For the text-containing cell, return its midpoint in (x, y) coordinate format. 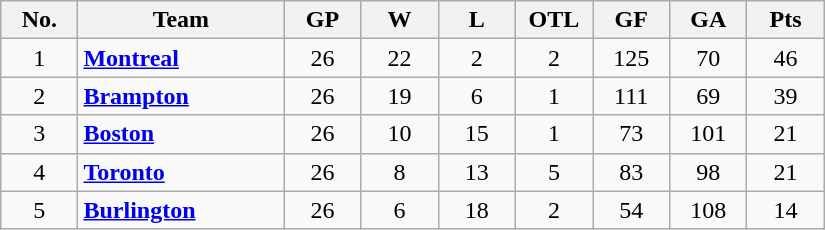
GF (632, 20)
39 (786, 96)
4 (40, 172)
Toronto (181, 172)
13 (476, 172)
GP (322, 20)
111 (632, 96)
15 (476, 134)
Brampton (181, 96)
101 (708, 134)
22 (400, 58)
19 (400, 96)
W (400, 20)
OTL (554, 20)
Burlington (181, 210)
Team (181, 20)
83 (632, 172)
18 (476, 210)
14 (786, 210)
54 (632, 210)
Pts (786, 20)
46 (786, 58)
98 (708, 172)
8 (400, 172)
Montreal (181, 58)
L (476, 20)
69 (708, 96)
73 (632, 134)
No. (40, 20)
GA (708, 20)
Boston (181, 134)
10 (400, 134)
108 (708, 210)
70 (708, 58)
125 (632, 58)
3 (40, 134)
